Output the (x, y) coordinate of the center of the cell containing the given text.  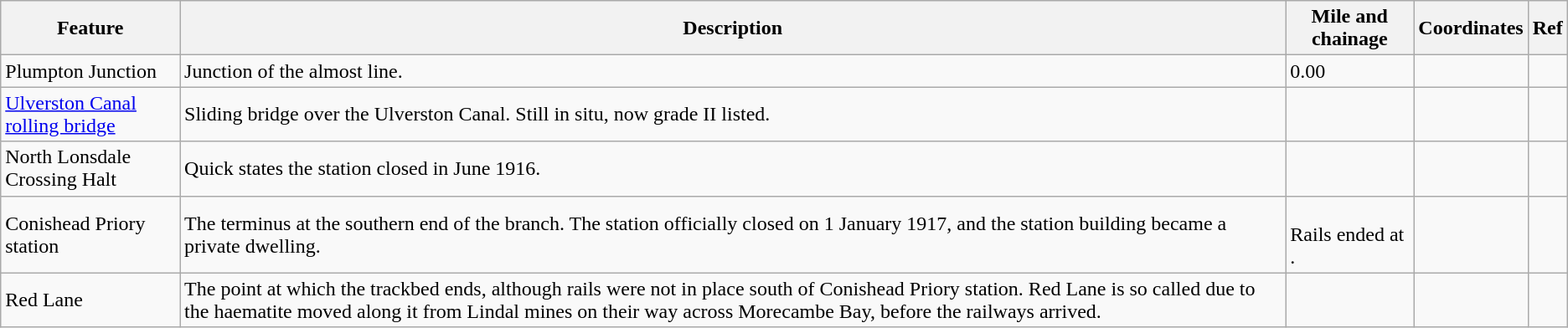
Quick states the station closed in June 1916. (733, 169)
Junction of the almost line. (733, 71)
The terminus at the southern end of the branch. The station officially closed on 1 January 1917, and the station building became a private dwelling. (733, 234)
Coordinates (1471, 28)
Description (733, 28)
Sliding bridge over the Ulverston Canal. Still in situ, now grade II listed. (733, 114)
Mile and chainage (1350, 28)
Rails ended at . (1350, 234)
Feature (90, 28)
0.00 (1350, 71)
Plumpton Junction (90, 71)
Conishead Priory station (90, 234)
Ref (1548, 28)
Red Lane (90, 300)
Ulverston Canal rolling bridge (90, 114)
North Lonsdale Crossing Halt (90, 169)
